Output the [X, Y] coordinate of the center of the cell containing the given text.  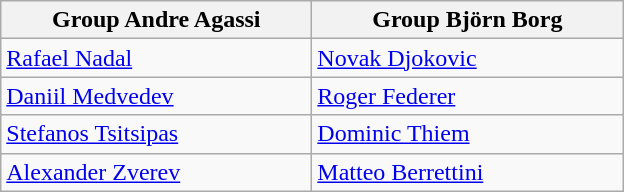
Novak Djokovic [468, 58]
Dominic Thiem [468, 134]
Group Andre Agassi [156, 20]
Roger Federer [468, 96]
Rafael Nadal [156, 58]
Daniil Medvedev [156, 96]
Matteo Berrettini [468, 172]
Stefanos Tsitsipas [156, 134]
Group Björn Borg [468, 20]
Alexander Zverev [156, 172]
